Pinpoint the cell where the given text exists, returning its (X, Y) midpoint coordinate. 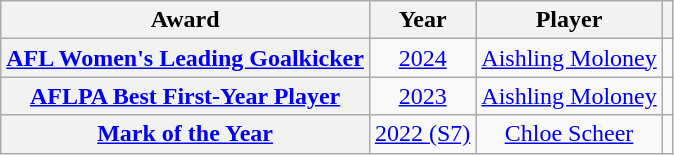
2022 (S7) (422, 134)
Chloe Scheer (569, 134)
2023 (422, 96)
Year (422, 20)
AFL Women's Leading Goalkicker (186, 58)
AFLPA Best First-Year Player (186, 96)
Player (569, 20)
Award (186, 20)
Mark of the Year (186, 134)
2024 (422, 58)
